Determine the (x, y) coordinate at the center of the cell enclosing the given text.  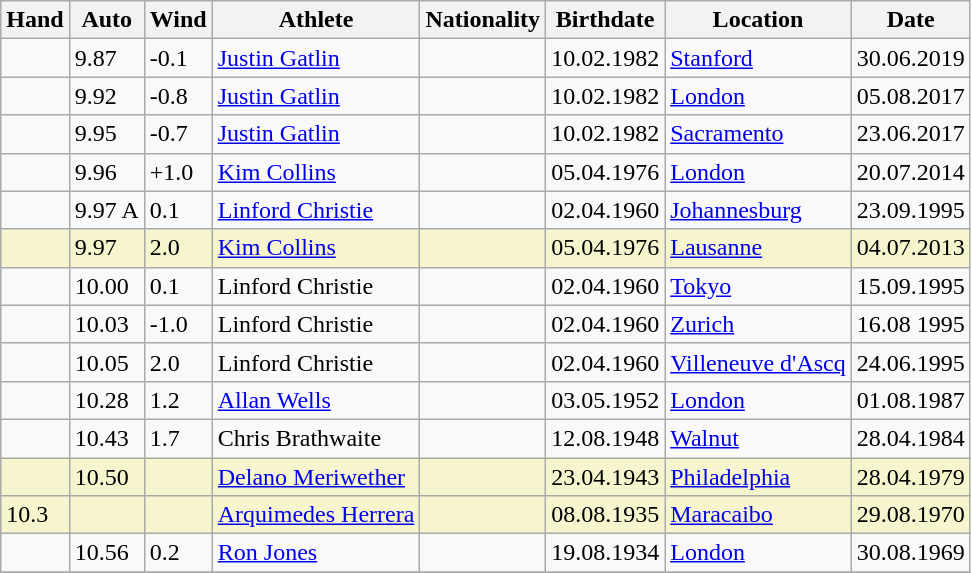
Location (758, 20)
23.09.1995 (910, 210)
9.97 (106, 248)
Johannesburg (758, 210)
1.7 (178, 438)
Nationality (483, 20)
30.08.1969 (910, 553)
Date (910, 20)
Sacramento (758, 134)
23.06.2017 (910, 134)
Philadelphia (758, 477)
Auto (106, 20)
30.06.2019 (910, 58)
-0.8 (178, 96)
10.05 (106, 362)
10.03 (106, 324)
Birthdate (606, 20)
Wind (178, 20)
-0.1 (178, 58)
29.08.1970 (910, 515)
19.08.1934 (606, 553)
9.87 (106, 58)
16.08 1995 (910, 324)
Arquimedes Herrera (316, 515)
Chris Brathwaite (316, 438)
15.09.1995 (910, 286)
Allan Wells (316, 400)
9.96 (106, 172)
0.2 (178, 553)
Zurich (758, 324)
Delano Meriwether (316, 477)
Ron Jones (316, 553)
10.50 (106, 477)
Stanford (758, 58)
-1.0 (178, 324)
Villeneuve d'Ascq (758, 362)
12.08.1948 (606, 438)
10.3 (35, 515)
08.08.1935 (606, 515)
10.43 (106, 438)
10.56 (106, 553)
Lausanne (758, 248)
Athlete (316, 20)
23.04.1943 (606, 477)
Hand (35, 20)
20.07.2014 (910, 172)
01.08.1987 (910, 400)
1.2 (178, 400)
-0.7 (178, 134)
28.04.1984 (910, 438)
9.92 (106, 96)
9.95 (106, 134)
28.04.1979 (910, 477)
24.06.1995 (910, 362)
Tokyo (758, 286)
+1.0 (178, 172)
04.07.2013 (910, 248)
Maracaibo (758, 515)
03.05.1952 (606, 400)
10.28 (106, 400)
9.97 A (106, 210)
Walnut (758, 438)
05.08.2017 (910, 96)
10.00 (106, 286)
